Search for the cell housing the specified text and yield its [X, Y] center coordinate. 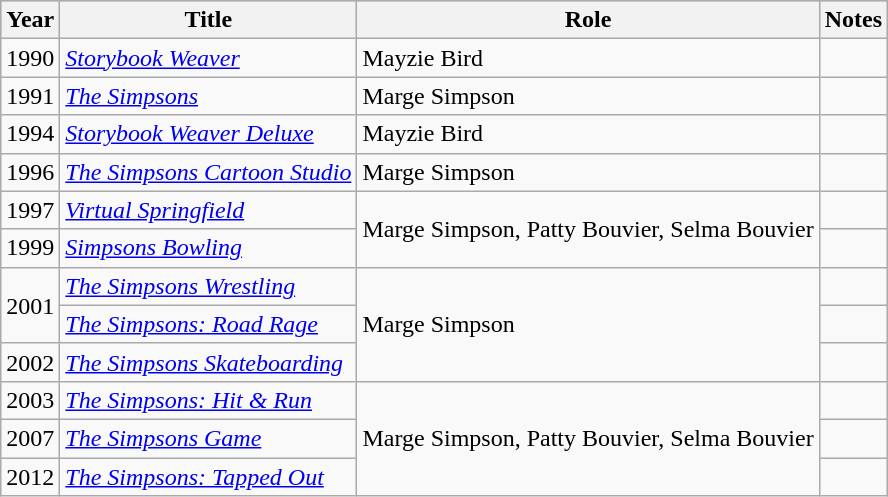
Storybook Weaver Deluxe [208, 134]
Storybook Weaver [208, 58]
1997 [30, 210]
The Simpsons: Road Rage [208, 324]
2002 [30, 362]
The Simpsons: Hit & Run [208, 400]
2012 [30, 477]
2003 [30, 400]
1990 [30, 58]
2007 [30, 438]
2001 [30, 305]
The Simpsons Cartoon Studio [208, 172]
1996 [30, 172]
The Simpsons Wrestling [208, 286]
1999 [30, 248]
Notes [853, 20]
1994 [30, 134]
Year [30, 20]
Virtual Springfield [208, 210]
Title [208, 20]
The Simpsons: Tapped Out [208, 477]
Simpsons Bowling [208, 248]
The Simpsons Game [208, 438]
The Simpsons Skateboarding [208, 362]
1991 [30, 96]
The Simpsons [208, 96]
Role [588, 20]
